Output the [x, y] coordinate of the center of the cell containing the given text.  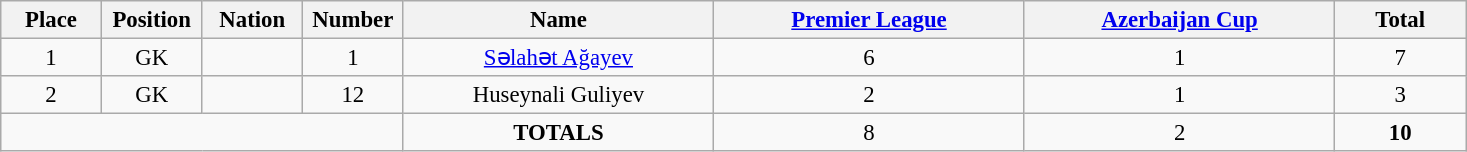
Number [354, 20]
Huseynali Guliyev [558, 95]
6 [870, 58]
3 [1400, 95]
Position [152, 20]
Name [558, 20]
7 [1400, 58]
Səlahət Ağayev [558, 58]
8 [870, 133]
TOTALS [558, 133]
Premier League [870, 20]
10 [1400, 133]
12 [354, 95]
Total [1400, 20]
Place [52, 20]
Nation [252, 20]
Azerbaijan Cup [1180, 20]
